Search for the cell housing the specified text and yield its [X, Y] center coordinate. 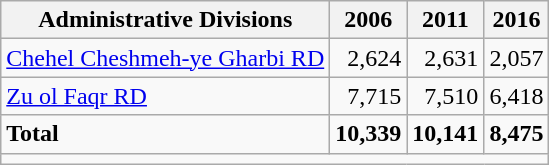
2016 [516, 20]
6,418 [516, 96]
2,631 [446, 58]
2011 [446, 20]
2006 [368, 20]
2,624 [368, 58]
Total [166, 134]
Zu ol Faqr RD [166, 96]
Chehel Cheshmeh-ye Gharbi RD [166, 58]
10,141 [446, 134]
7,715 [368, 96]
10,339 [368, 134]
8,475 [516, 134]
Administrative Divisions [166, 20]
7,510 [446, 96]
2,057 [516, 58]
